Return the (X, Y) coordinate for the center point of the cell that contains the specified text.  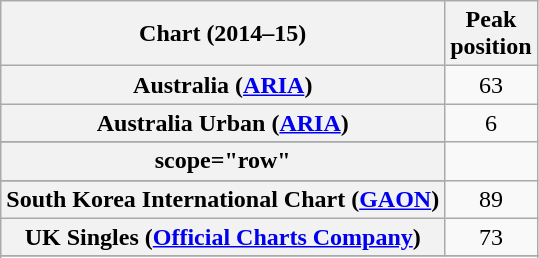
73 (491, 237)
Australia (ARIA) (223, 85)
Peakposition (491, 34)
UK Singles (Official Charts Company) (223, 237)
6 (491, 123)
South Korea International Chart (GAON) (223, 199)
Chart (2014–15) (223, 34)
63 (491, 85)
scope="row" (223, 161)
89 (491, 199)
Australia Urban (ARIA) (223, 123)
